Provide the (X, Y) coordinate of the cell's center where the given text is located.  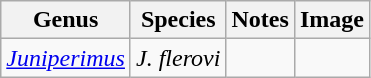
Genus (66, 20)
J. flerovi (178, 58)
Notes (260, 20)
Image (332, 20)
Juniperimus (66, 58)
Species (178, 20)
